Return the (x, y) coordinate for the center point of the cell that contains the specified text.  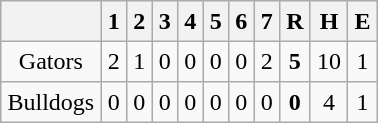
3 (165, 21)
E (363, 21)
10 (329, 61)
6 (241, 21)
R (294, 21)
Gators (51, 61)
Bulldogs (51, 102)
H (329, 21)
7 (267, 21)
